Search for the cell housing the specified text and yield its [X, Y] center coordinate. 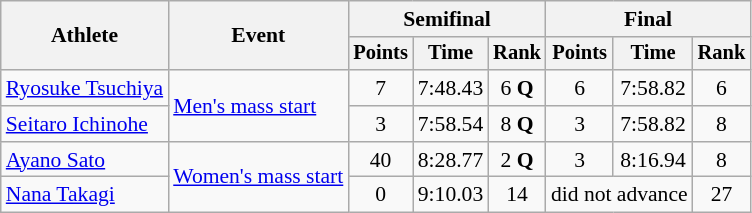
Ayano Sato [84, 160]
Semifinal [446, 19]
8 Q [517, 124]
Final [648, 19]
14 [517, 195]
Athlete [84, 36]
2 Q [517, 160]
Ryosuke Tsuchiya [84, 88]
9:10.03 [450, 195]
did not advance [620, 195]
Seitaro Ichinohe [84, 124]
Women's mass start [258, 178]
Nana Takagi [84, 195]
40 [380, 160]
Men's mass start [258, 106]
8:28.77 [450, 160]
Event [258, 36]
27 [722, 195]
6 Q [517, 88]
7 [380, 88]
0 [380, 195]
7:58.54 [450, 124]
7:48.43 [450, 88]
8:16.94 [652, 160]
